For the text-containing cell, return its midpoint in (X, Y) coordinate format. 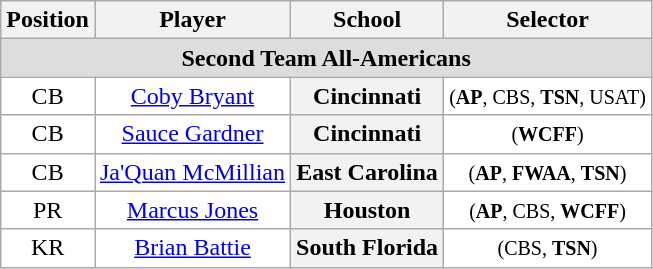
(AP, CBS, TSN, USAT) (548, 96)
Second Team All-Americans (326, 58)
Selector (548, 20)
East Carolina (368, 172)
School (368, 20)
Houston (368, 210)
Marcus Jones (192, 210)
South Florida (368, 248)
Position (48, 20)
Player (192, 20)
KR (48, 248)
Brian Battie (192, 248)
PR (48, 210)
(AP, FWAA, TSN) (548, 172)
(CBS, TSN) (548, 248)
(AP, CBS, WCFF) (548, 210)
Coby Bryant (192, 96)
Sauce Gardner (192, 134)
Ja'Quan McMillian (192, 172)
(WCFF) (548, 134)
